Output the (X, Y) coordinate of the center of the cell containing the given text.  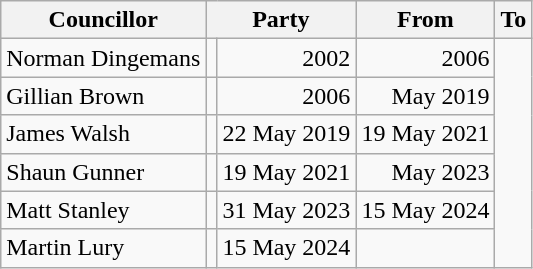
31 May 2023 (286, 210)
May 2019 (426, 96)
Norman Dingemans (104, 58)
Councillor (104, 20)
Party (281, 20)
Gillian Brown (104, 96)
2002 (286, 58)
22 May 2019 (286, 134)
Shaun Gunner (104, 172)
From (426, 20)
May 2023 (426, 172)
Martin Lury (104, 248)
James Walsh (104, 134)
To (514, 20)
Matt Stanley (104, 210)
